Provide the [x, y] coordinate of the cell's center where the given text is located.  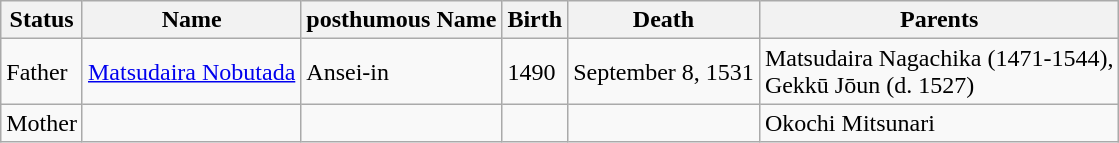
Okochi Mitsunari [939, 123]
Father [42, 72]
Status [42, 20]
Death [664, 20]
Ansei-in [402, 72]
Mother [42, 123]
1490 [535, 72]
Matsudaira Nobutada [191, 72]
posthumous Name [402, 20]
Parents [939, 20]
Name [191, 20]
Birth [535, 20]
September 8, 1531 [664, 72]
Matsudaira Nagachika (1471-1544),Gekkū Jōun (d. 1527) [939, 72]
